Detect which cell encompasses the target text, then output its [x, y] center coordinate. 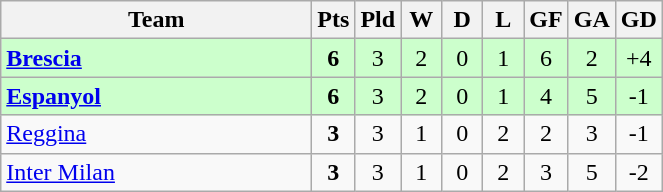
D [462, 20]
W [422, 20]
L [504, 20]
4 [546, 96]
Brescia [156, 58]
-2 [638, 172]
GA [592, 20]
Inter Milan [156, 172]
Team [156, 20]
Reggina [156, 134]
GD [638, 20]
Pts [334, 20]
Pld [378, 20]
+4 [638, 58]
Espanyol [156, 96]
GF [546, 20]
